Find where the given text appears and provide that cell's center as [x, y] coordinate. 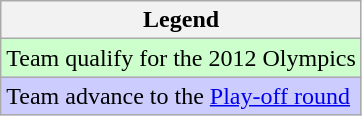
Team advance to the Play-off round [182, 96]
Legend [182, 20]
Team qualify for the 2012 Olympics [182, 58]
